Detect which cell encompasses the target text, then output its (X, Y) center coordinate. 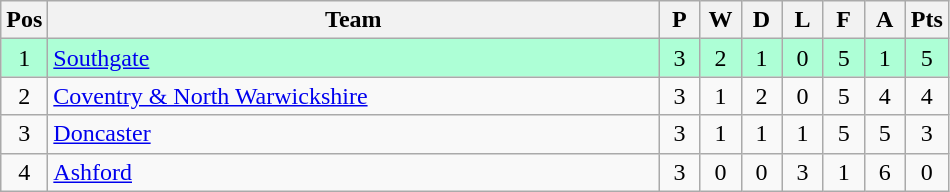
Pts (926, 20)
Southgate (354, 58)
Coventry & North Warwickshire (354, 96)
W (720, 20)
P (680, 20)
F (844, 20)
Doncaster (354, 134)
Team (354, 20)
Pos (24, 20)
Ashford (354, 172)
D (762, 20)
6 (884, 172)
L (802, 20)
A (884, 20)
